Pinpoint the cell where the given text exists, returning its (X, Y) midpoint coordinate. 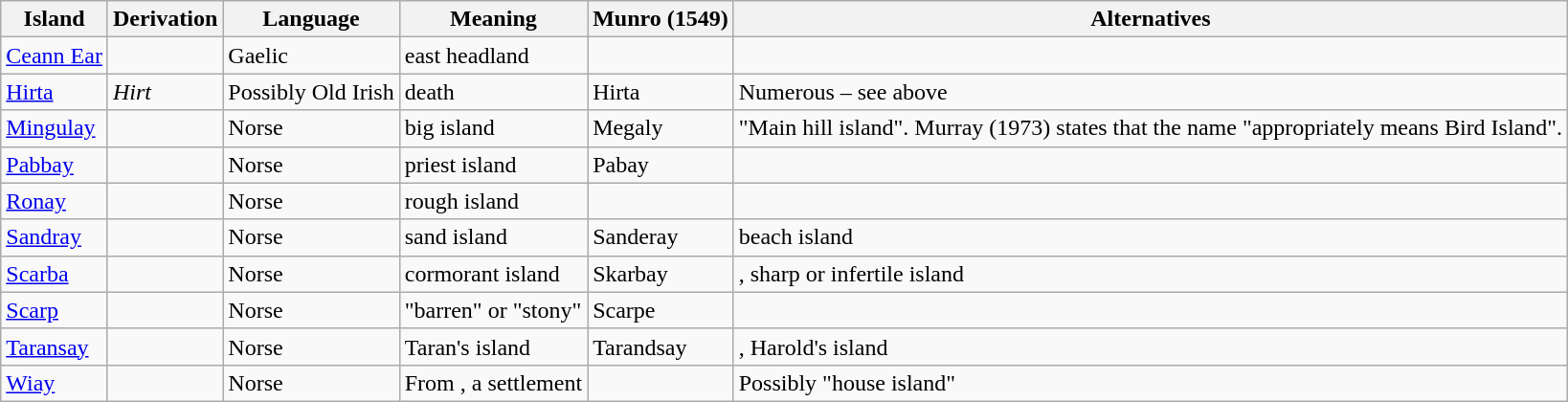
Wiay (55, 383)
Derivation (165, 19)
Munro (1549) (661, 19)
Meaning (493, 19)
Island (55, 19)
big island (493, 128)
Scarpe (661, 310)
death (493, 92)
beach island (1151, 237)
Gaelic (311, 56)
Numerous – see above (1151, 92)
"barren" or "stony" (493, 310)
Pabay (661, 165)
From , a settlement (493, 383)
, Harold's island (1151, 346)
Ronay (55, 201)
Possibly "house island" (1151, 383)
Hirt (165, 92)
Possibly Old Irish (311, 92)
Sandray (55, 237)
, sharp or infertile island (1151, 274)
rough island (493, 201)
priest island (493, 165)
cormorant island (493, 274)
Alternatives (1151, 19)
Taransay (55, 346)
Skarbay (661, 274)
Pabbay (55, 165)
Megaly (661, 128)
east headland (493, 56)
Sanderay (661, 237)
Scarp (55, 310)
Taran's island (493, 346)
Ceann Ear (55, 56)
Mingulay (55, 128)
"Main hill island". Murray (1973) states that the name "appropriately means Bird Island". (1151, 128)
Language (311, 19)
sand island (493, 237)
Scarba (55, 274)
Tarandsay (661, 346)
